Return the (x, y) coordinate for the center point of the cell that contains the specified text.  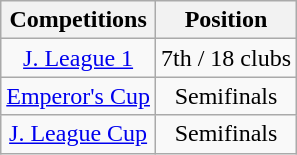
J. League Cup (78, 134)
7th / 18 clubs (226, 58)
Emperor's Cup (78, 96)
Position (226, 20)
Competitions (78, 20)
J. League 1 (78, 58)
